Pinpoint the cell where the given text exists, returning its [X, Y] midpoint coordinate. 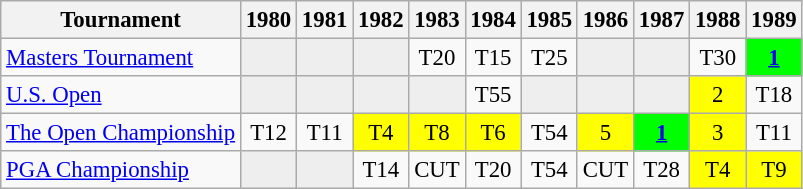
T30 [718, 58]
1989 [774, 20]
T14 [381, 170]
1984 [493, 20]
1983 [437, 20]
2 [718, 95]
The Open Championship [121, 133]
T12 [268, 133]
T55 [493, 95]
T28 [661, 170]
T25 [549, 58]
T18 [774, 95]
1980 [268, 20]
Masters Tournament [121, 58]
T8 [437, 133]
T15 [493, 58]
PGA Championship [121, 170]
1988 [718, 20]
1982 [381, 20]
5 [605, 133]
T9 [774, 170]
3 [718, 133]
1985 [549, 20]
T6 [493, 133]
1981 [325, 20]
U.S. Open [121, 95]
1986 [605, 20]
1987 [661, 20]
Tournament [121, 20]
